Find where the given text appears and provide that cell's center as [X, Y] coordinate. 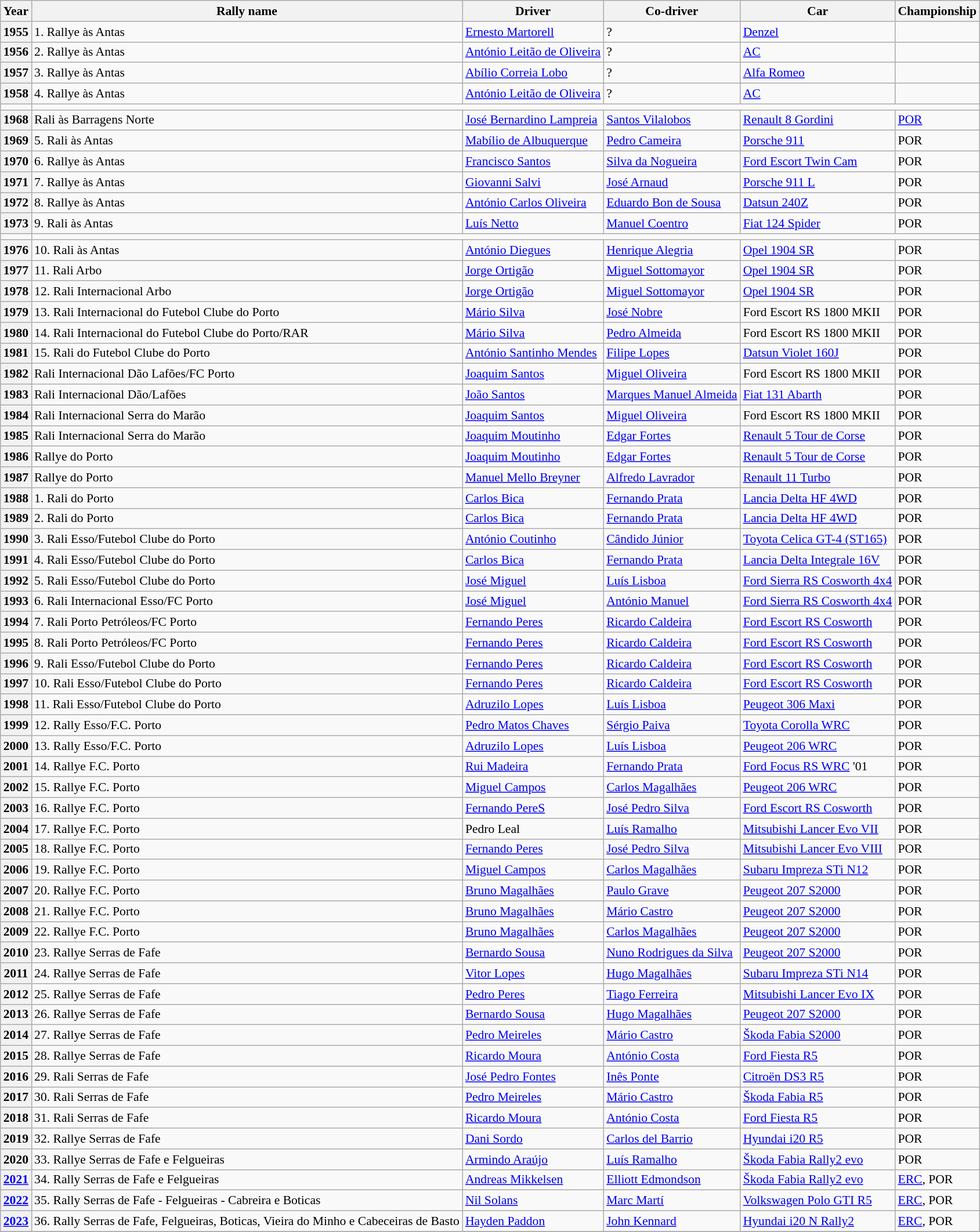
Filipe Lopes [672, 353]
Carlos del Barrio [672, 1139]
Hayden Paddon [533, 1222]
Dani Sordo [533, 1139]
1973 [16, 224]
35. Rally Serras de Fafe - Felgueiras - Cabreira e Boticas [247, 1201]
2017 [16, 1097]
José Pedro Fontes [533, 1077]
10. Rali Esso/Futebol Clube do Porto [247, 684]
9. Rali Esso/Futebol Clube do Porto [247, 664]
Pedro Leal [533, 829]
Co-driver [672, 11]
1968 [16, 120]
2008 [16, 911]
1981 [16, 353]
2021 [16, 1180]
1999 [16, 726]
Driver [533, 11]
Renault 11 Turbo [818, 477]
36. Rally Serras de Fafe, Felgueiras, Boticas, Vieira do Minho e Cabeceiras de Basto [247, 1222]
Pedro Almeida [672, 333]
11. Rali Esso/Futebol Clube do Porto [247, 705]
2. Rali do Porto [247, 519]
4. Rallye às Antas [247, 94]
26. Rallye Serras de Fafe [247, 1014]
1989 [16, 519]
1985 [16, 436]
32. Rallye Serras de Fafe [247, 1139]
Škoda Fabia S2000 [818, 1035]
Citroën DS3 R5 [818, 1077]
Cândido Júnior [672, 539]
2002 [16, 788]
Porsche 911 [818, 141]
1969 [16, 141]
20. Rallye F.C. Porto [247, 891]
1993 [16, 601]
Giovanni Salvi [533, 182]
José Nobre [672, 312]
Pedro Peres [533, 994]
Alfredo Lavrador [672, 477]
8. Rali Porto Petróleos/FC Porto [247, 643]
14. Rallye F.C. Porto [247, 767]
2019 [16, 1139]
15. Rallye F.C. Porto [247, 788]
12. Rali Internacional Arbo [247, 292]
Fiat 131 Abarth [818, 395]
Ford Focus RS WRC '01 [818, 767]
Rali Internacional Dão Lafões/FC Porto [247, 374]
1982 [16, 374]
Rali às Barragens Norte [247, 120]
5. Rali Esso/Futebol Clube do Porto [247, 581]
3. Rali Esso/Futebol Clube do Porto [247, 539]
Manuel Coentro [672, 224]
Toyota Corolla WRC [818, 726]
Elliott Edmondson [672, 1180]
Rali Internacional Dão/Lafões [247, 395]
António Carlos Oliveira [533, 203]
José Arnaud [672, 182]
15. Rali do Futebol Clube do Porto [247, 353]
14. Rali Internacional do Futebol Clube do Porto/RAR [247, 333]
2009 [16, 932]
2015 [16, 1056]
2. Rallye às Antas [247, 52]
1958 [16, 94]
Year [16, 11]
1980 [16, 333]
6. Rali Internacional Esso/FC Porto [247, 601]
1992 [16, 581]
Volkswagen Polo GTI R5 [818, 1201]
2011 [16, 973]
Nuno Rodrigues da Silva [672, 953]
8. Rallye às Antas [247, 203]
22. Rallye F.C. Porto [247, 932]
2007 [16, 891]
2010 [16, 953]
30. Rali Serras de Fafe [247, 1097]
12. Rally Esso/F.C. Porto [247, 726]
1972 [16, 203]
7. Rallye às Antas [247, 182]
29. Rali Serras de Fafe [247, 1077]
José Bernardino Lampreia [533, 120]
Eduardo Bon de Sousa [672, 203]
1977 [16, 271]
2001 [16, 767]
Inês Ponte [672, 1077]
11. Rali Arbo [247, 271]
Manuel Mello Breyner [533, 477]
2022 [16, 1201]
Subaru Impreza STi N12 [818, 870]
1988 [16, 498]
10. Rali às Antas [247, 250]
1994 [16, 622]
Sérgio Paiva [672, 726]
1987 [16, 477]
João Santos [533, 395]
1991 [16, 560]
Ernesto Martorell [533, 32]
Subaru Impreza STi N14 [818, 973]
1971 [16, 182]
1978 [16, 292]
13. Rali Internacional do Futebol Clube do Porto [247, 312]
Paulo Grave [672, 891]
1990 [16, 539]
2000 [16, 746]
24. Rallye Serras de Fafe [247, 973]
Mabílio de Albuquerque [533, 141]
2016 [16, 1077]
2013 [16, 1014]
Vitor Lopes [533, 973]
28. Rallye Serras de Fafe [247, 1056]
Pedro Matos Chaves [533, 726]
Ford Escort Twin Cam [818, 162]
1979 [16, 312]
1997 [16, 684]
Mitsubishi Lancer Evo VII [818, 829]
2020 [16, 1159]
Datsun 240Z [818, 203]
25. Rallye Serras de Fafe [247, 994]
9. Rali às Antas [247, 224]
Silva da Nogueira [672, 162]
2014 [16, 1035]
7. Rali Porto Petróleos/FC Porto [247, 622]
Mitsubishi Lancer Evo VIII [818, 849]
1986 [16, 457]
Fernando PereS [533, 808]
Fiat 124 Spider [818, 224]
31. Rali Serras de Fafe [247, 1118]
1995 [16, 643]
2012 [16, 994]
2005 [16, 849]
Henrique Alegria [672, 250]
1984 [16, 415]
2006 [16, 870]
Rally name [247, 11]
Luís Netto [533, 224]
2023 [16, 1222]
Denzel [818, 32]
Peugeot 306 Maxi [818, 705]
1998 [16, 705]
1956 [16, 52]
António Santinho Mendes [533, 353]
Abílio Correia Lobo [533, 73]
John Kennard [672, 1222]
Škoda Fabia R5 [818, 1097]
António Diegues [533, 250]
António Coutinho [533, 539]
Nil Solans [533, 1201]
Andreas Mikkelsen [533, 1180]
Toyota Celica GT-4 (ST165) [818, 539]
Santos Vilalobos [672, 120]
Porsche 911 L [818, 182]
Datsun Violet 160J [818, 353]
Hyundai i20 R5 [818, 1139]
34. Rally Serras de Fafe e Felgueiras [247, 1180]
13. Rally Esso/F.C. Porto [247, 746]
1976 [16, 250]
Marc Martí [672, 1201]
António Manuel [672, 601]
2004 [16, 829]
1970 [16, 162]
19. Rallye F.C. Porto [247, 870]
33. Rallye Serras de Fafe e Felgueiras [247, 1159]
23. Rallye Serras de Fafe [247, 953]
Marques Manuel Almeida [672, 395]
Pedro Cameira [672, 141]
1. Rallye às Antas [247, 32]
Hyundai i20 N Rally2 [818, 1222]
Tiago Ferreira [672, 994]
Lancia Delta Integrale 16V [818, 560]
3. Rallye às Antas [247, 73]
Renault 8 Gordini [818, 120]
17. Rallye F.C. Porto [247, 829]
1955 [16, 32]
Rui Madeira [533, 767]
Car [818, 11]
1. Rali do Porto [247, 498]
Armindo Araújo [533, 1159]
Francisco Santos [533, 162]
1957 [16, 73]
16. Rallye F.C. Porto [247, 808]
18. Rallye F.C. Porto [247, 849]
5. Rali às Antas [247, 141]
1996 [16, 664]
1983 [16, 395]
Championship [937, 11]
2003 [16, 808]
Alfa Romeo [818, 73]
21. Rallye F.C. Porto [247, 911]
2018 [16, 1118]
27. Rallye Serras de Fafe [247, 1035]
6. Rallye às Antas [247, 162]
Mitsubishi Lancer Evo IX [818, 994]
4. Rali Esso/Futebol Clube do Porto [247, 560]
